Determine the (x, y) coordinate at the center of the cell enclosing the given text.  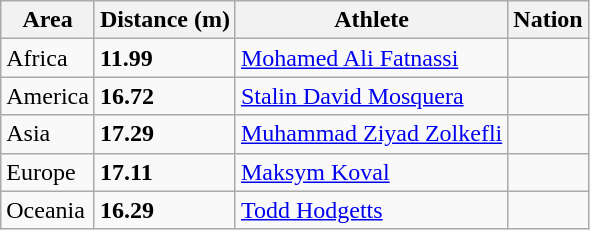
Oceania (48, 210)
Area (48, 20)
Muhammad Ziyad Zolkefli (371, 134)
16.72 (164, 96)
Nation (548, 20)
America (48, 96)
Stalin David Mosquera (371, 96)
Asia (48, 134)
Athlete (371, 20)
Distance (m) (164, 20)
Maksym Koval (371, 172)
Europe (48, 172)
11.99 (164, 58)
17.11 (164, 172)
17.29 (164, 134)
Todd Hodgetts (371, 210)
Mohamed Ali Fatnassi (371, 58)
16.29 (164, 210)
Africa (48, 58)
